Detect which cell encompasses the target text, then output its (x, y) center coordinate. 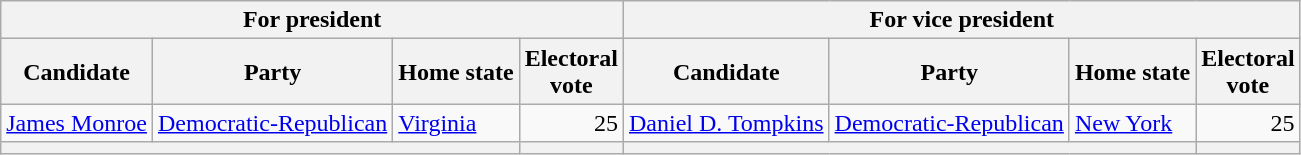
For president (312, 20)
Virginia (456, 123)
For vice president (962, 20)
James Monroe (77, 123)
Daniel D. Tompkins (726, 123)
New York (1132, 123)
